Return the [x, y] coordinate for the center point of the cell that contains the specified text.  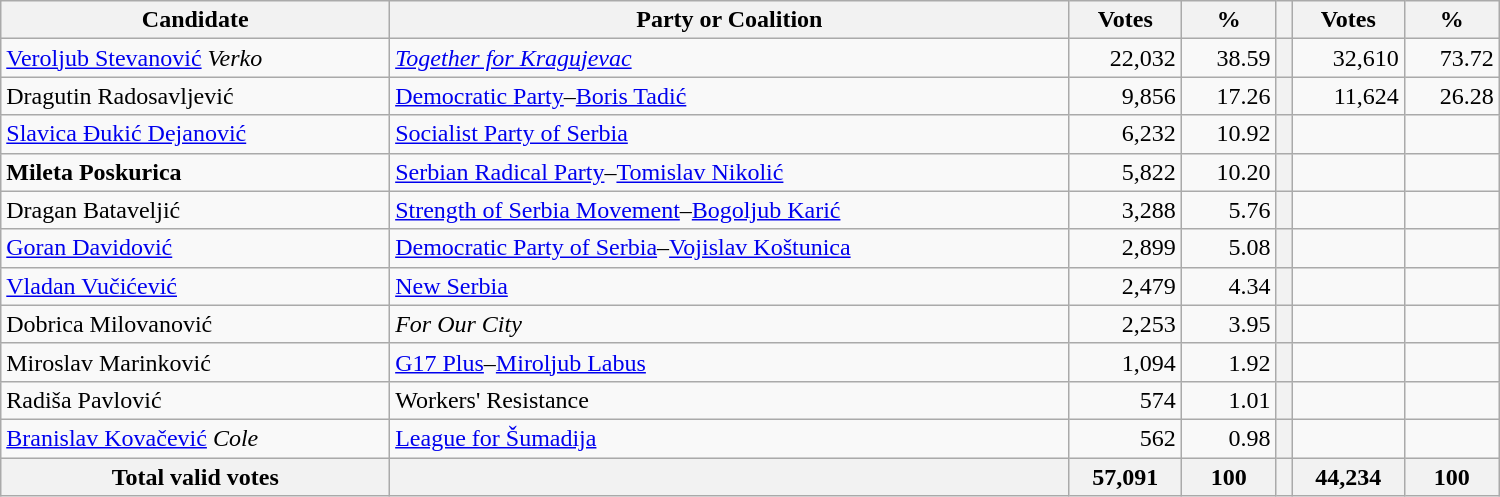
Democratic Party of Serbia–Vojislav Koštunica [730, 248]
Socialist Party of Serbia [730, 134]
26.28 [1452, 96]
5.76 [1228, 210]
Serbian Radical Party–Tomislav Nikolić [730, 172]
Goran Davidović [196, 248]
562 [1125, 438]
Party or Coalition [730, 20]
3,288 [1125, 210]
For Our City [730, 324]
32,610 [1348, 58]
Dragutin Radosavljević [196, 96]
22,032 [1125, 58]
2,899 [1125, 248]
Workers' Resistance [730, 400]
1.01 [1228, 400]
574 [1125, 400]
Miroslav Marinković [196, 362]
Mileta Poskurica [196, 172]
Veroljub Stevanović Verko [196, 58]
2,479 [1125, 286]
5,822 [1125, 172]
10.20 [1228, 172]
10.92 [1228, 134]
38.59 [1228, 58]
Vladan Vučićević [196, 286]
9,856 [1125, 96]
Slavica Đukić Dejanović [196, 134]
44,234 [1348, 477]
17.26 [1228, 96]
Dobrica Milovanović [196, 324]
Democratic Party–Boris Tadić [730, 96]
3.95 [1228, 324]
11,624 [1348, 96]
2,253 [1125, 324]
Candidate [196, 20]
Radiša Pavlović [196, 400]
Dragan Bataveljić [196, 210]
1,094 [1125, 362]
Strength of Serbia Movement–Bogoljub Karić [730, 210]
0.98 [1228, 438]
4.34 [1228, 286]
57,091 [1125, 477]
G17 Plus–Miroljub Labus [730, 362]
Branislav Kovačević Cole [196, 438]
League for Šumadija [730, 438]
73.72 [1452, 58]
6,232 [1125, 134]
Together for Kragujevac [730, 58]
Total valid votes [196, 477]
5.08 [1228, 248]
New Serbia [730, 286]
1.92 [1228, 362]
